For the text-containing cell, return its midpoint in [x, y] coordinate format. 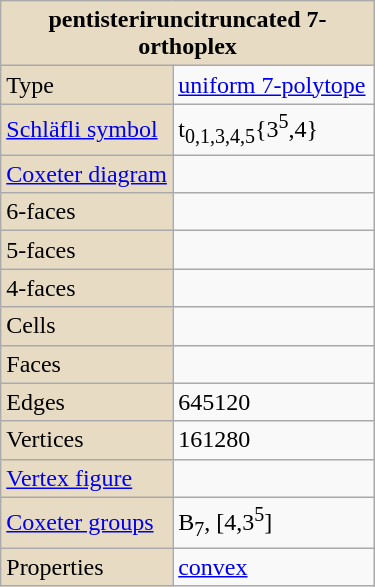
645120 [274, 402]
Cells [87, 326]
convex [274, 567]
161280 [274, 440]
B7, [4,35] [274, 522]
Faces [87, 364]
6-faces [87, 212]
Type [87, 85]
4-faces [87, 288]
Properties [87, 567]
Edges [87, 402]
t0,1,3,4,5{35,4} [274, 130]
Vertex figure [87, 478]
5-faces [87, 250]
Coxeter diagram [87, 174]
pentisteriruncitruncated 7-orthoplex [188, 34]
uniform 7-polytope [274, 85]
Schläfli symbol [87, 130]
Coxeter groups [87, 522]
Vertices [87, 440]
